Extract the [x, y] coordinate from the center of the cell holding the provided text.  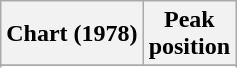
Chart (1978) [72, 34]
Peakposition [189, 34]
